Scan for the cell matching the given text and deliver its [x, y] coordinate at center. 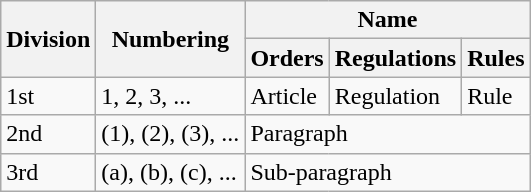
1, 2, 3, ... [170, 96]
Sub-paragraph [388, 172]
Rules [496, 58]
Article [287, 96]
Numbering [170, 39]
Paragraph [388, 134]
3rd [48, 172]
Orders [287, 58]
(a), (b), (c), ... [170, 172]
Rule [496, 96]
Division [48, 39]
2nd [48, 134]
(1), (2), (3), ... [170, 134]
Regulation [395, 96]
Name [388, 20]
1st [48, 96]
Regulations [395, 58]
